Determine the [x, y] coordinate at the center of the cell enclosing the given text.  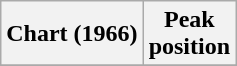
Peakposition [189, 34]
Chart (1966) [72, 34]
